Output the (X, Y) coordinate of the center of the cell containing the given text.  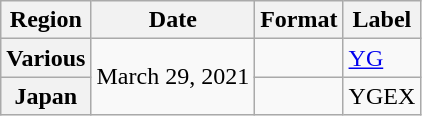
Various (46, 58)
Date (173, 20)
YGEX (382, 96)
Format (299, 20)
Japan (46, 96)
March 29, 2021 (173, 77)
YG (382, 58)
Label (382, 20)
Region (46, 20)
